Determine the (x, y) coordinate at the center of the cell enclosing the given text.  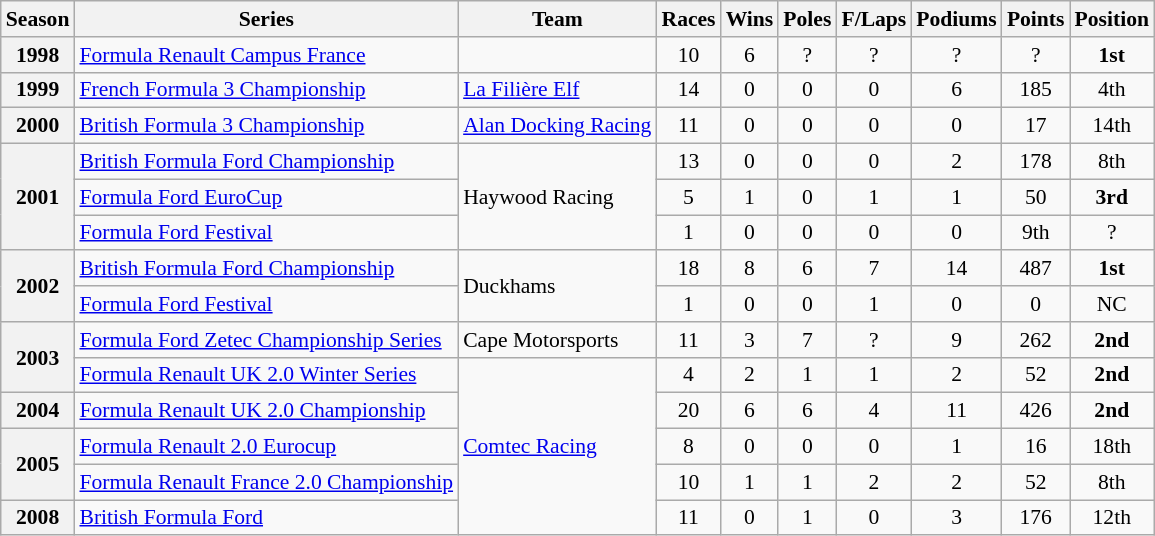
18 (688, 269)
La Filière Elf (557, 90)
British Formula 3 Championship (266, 126)
14th (1112, 126)
12th (1112, 518)
Season (38, 19)
Alan Docking Racing (557, 126)
Races (688, 19)
2003 (38, 358)
4th (1112, 90)
Podiums (956, 19)
British Formula Ford (266, 518)
F/Laps (874, 19)
NC (1112, 304)
Wins (750, 19)
Formula Ford Zetec Championship Series (266, 340)
20 (688, 411)
3rd (1112, 197)
Formula Renault 2.0 Eurocup (266, 447)
50 (1036, 197)
Points (1036, 19)
Poles (807, 19)
2008 (38, 518)
1999 (38, 90)
2001 (38, 198)
176 (1036, 518)
Comtec Racing (557, 446)
Formula Renault UK 2.0 Winter Series (266, 375)
17 (1036, 126)
18th (1112, 447)
Cape Motorsports (557, 340)
178 (1036, 162)
185 (1036, 90)
5 (688, 197)
2002 (38, 286)
Series (266, 19)
Formula Renault France 2.0 Championship (266, 482)
426 (1036, 411)
Formula Ford EuroCup (266, 197)
Formula Renault UK 2.0 Championship (266, 411)
13 (688, 162)
16 (1036, 447)
2004 (38, 411)
1998 (38, 55)
Position (1112, 19)
487 (1036, 269)
2005 (38, 464)
French Formula 3 Championship (266, 90)
262 (1036, 340)
Formula Renault Campus France (266, 55)
Duckhams (557, 286)
Team (557, 19)
2000 (38, 126)
Haywood Racing (557, 198)
9th (1036, 233)
9 (956, 340)
